Identify which cell holds the provided text, then report its [x, y] central coordinate. 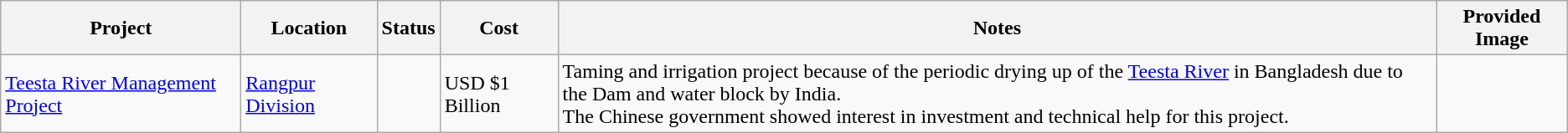
Project [121, 28]
Teesta River Management Project [121, 94]
USD $1 Billion [499, 94]
Notes [997, 28]
Rangpur Division [309, 94]
Provided Image [1503, 28]
Location [309, 28]
Cost [499, 28]
Status [409, 28]
